Find where the given text appears and provide that cell's center as (x, y) coordinate. 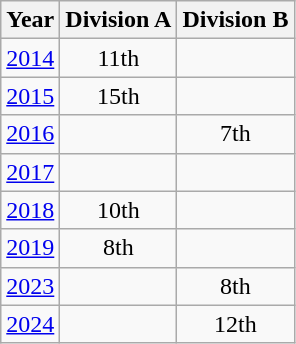
Division A (118, 20)
Division B (236, 20)
10th (118, 210)
2014 (30, 58)
2024 (30, 324)
2019 (30, 248)
2017 (30, 172)
2018 (30, 210)
12th (236, 324)
Year (30, 20)
11th (118, 58)
15th (118, 96)
2016 (30, 134)
7th (236, 134)
2023 (30, 286)
2015 (30, 96)
